Search for the cell housing the specified text and yield its (x, y) center coordinate. 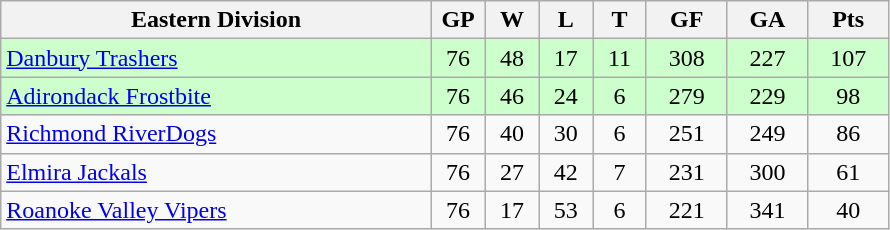
Roanoke Valley Vipers (216, 210)
24 (566, 96)
249 (768, 134)
98 (848, 96)
W (512, 20)
107 (848, 58)
Danbury Trashers (216, 58)
46 (512, 96)
227 (768, 58)
7 (620, 172)
61 (848, 172)
Eastern Division (216, 20)
251 (686, 134)
11 (620, 58)
221 (686, 210)
27 (512, 172)
48 (512, 58)
229 (768, 96)
T (620, 20)
341 (768, 210)
L (566, 20)
Elmira Jackals (216, 172)
42 (566, 172)
300 (768, 172)
53 (566, 210)
Richmond RiverDogs (216, 134)
231 (686, 172)
GP (458, 20)
86 (848, 134)
279 (686, 96)
GF (686, 20)
Adirondack Frostbite (216, 96)
GA (768, 20)
30 (566, 134)
308 (686, 58)
Pts (848, 20)
